Pinpoint the cell where the given text exists, returning its (X, Y) midpoint coordinate. 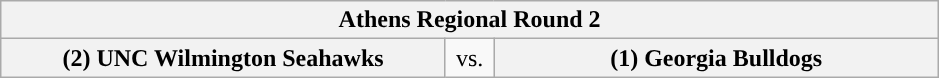
(1) Georgia Bulldogs (716, 58)
vs. (470, 58)
Athens Regional Round 2 (470, 20)
(2) UNC Wilmington Seahawks (224, 58)
